Return [X, Y] of the center of cell containing provided text 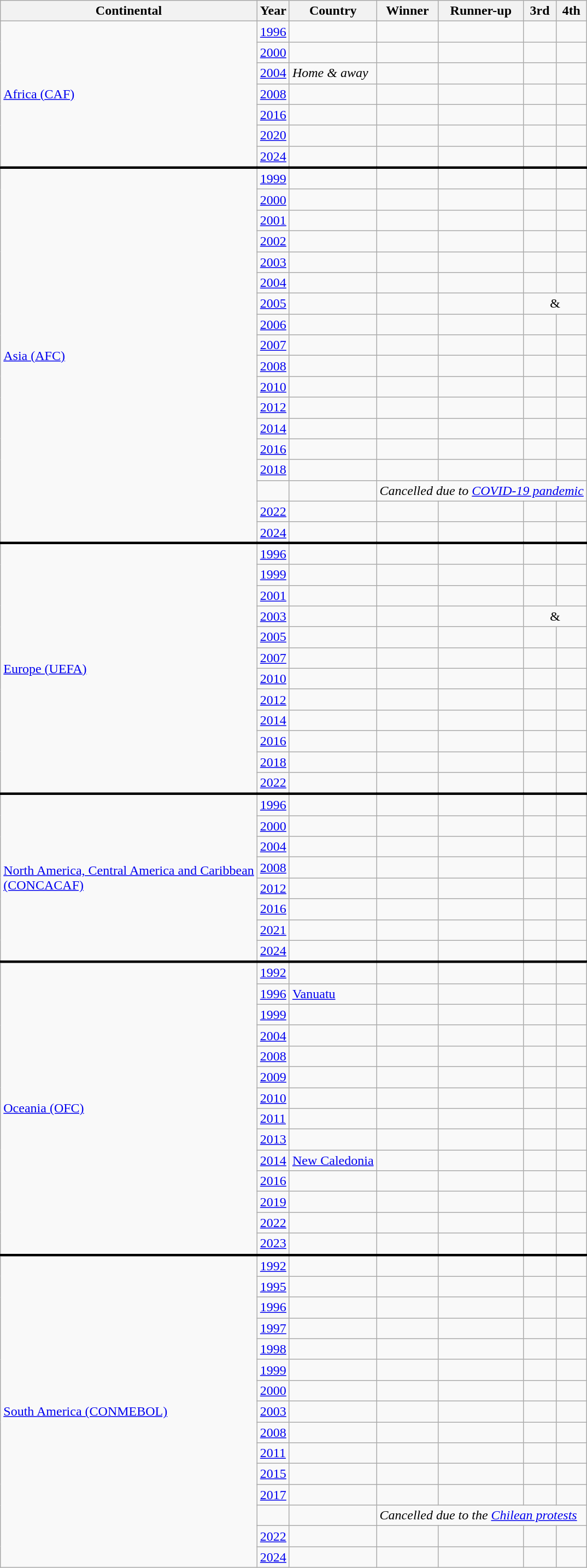
1995 [273, 1287]
Oceania (OFC) [129, 1109]
North America, Central America and Caribbean(CONCACAF) [129, 878]
2019 [273, 1202]
2015 [273, 1474]
2021 [273, 930]
Year [273, 11]
Africa (CAF) [129, 95]
Country [333, 11]
Runner-up [481, 11]
Continental [129, 11]
2020 [273, 135]
Cancelled due to COVID-19 pandemic [482, 491]
2013 [273, 1140]
2023 [273, 1244]
2009 [273, 1077]
Vanuatu [333, 994]
New Caledonia [333, 1160]
2006 [273, 325]
Home & away [333, 73]
2002 [273, 241]
1997 [273, 1328]
Winner [408, 11]
Cancelled due to the Chilean protests [482, 1516]
1998 [273, 1349]
2017 [273, 1495]
4th [571, 11]
South America (CONMEBOL) [129, 1411]
Europe (UEFA) [129, 668]
3rd [540, 11]
Asia (AFC) [129, 355]
